Capture the cell that displays the provided text and extract its [X, Y] central coordinate. 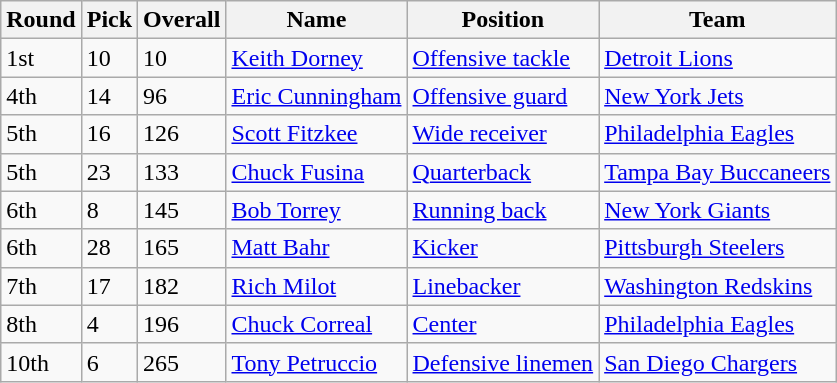
Pick [109, 20]
Tony Petruccio [316, 362]
8 [109, 210]
Kicker [503, 248]
New York Giants [718, 210]
Matt Bahr [316, 248]
Position [503, 20]
Chuck Correal [316, 324]
4th [41, 96]
196 [182, 324]
145 [182, 210]
Chuck Fusina [316, 172]
8th [41, 324]
Linebacker [503, 286]
New York Jets [718, 96]
Eric Cunningham [316, 96]
Defensive linemen [503, 362]
10th [41, 362]
14 [109, 96]
San Diego Chargers [718, 362]
Team [718, 20]
165 [182, 248]
23 [109, 172]
7th [41, 286]
28 [109, 248]
Offensive tackle [503, 58]
182 [182, 286]
Quarterback [503, 172]
Detroit Lions [718, 58]
126 [182, 134]
Tampa Bay Buccaneers [718, 172]
Washington Redskins [718, 286]
Running back [503, 210]
265 [182, 362]
6 [109, 362]
17 [109, 286]
4 [109, 324]
Offensive guard [503, 96]
Wide receiver [503, 134]
Keith Dorney [316, 58]
Pittsburgh Steelers [718, 248]
Overall [182, 20]
Bob Torrey [316, 210]
Name [316, 20]
Center [503, 324]
Round [41, 20]
Rich Milot [316, 286]
133 [182, 172]
1st [41, 58]
Scott Fitzkee [316, 134]
96 [182, 96]
16 [109, 134]
